Find where the given text appears and provide that cell's center as [X, Y] coordinate. 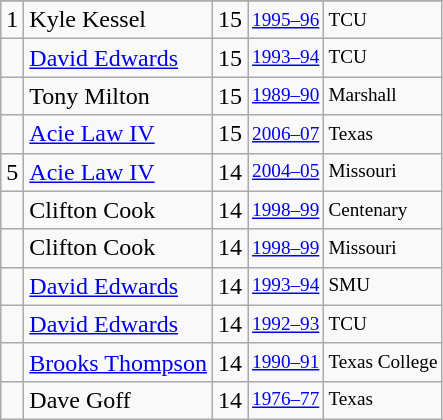
Kyle Kessel [118, 20]
Dave Goff [118, 400]
1995–96 [286, 20]
1976–77 [286, 400]
Tony Milton [118, 96]
Brooks Thompson [118, 362]
5 [12, 172]
2006–07 [286, 134]
Centenary [383, 210]
Texas College [383, 362]
Marshall [383, 96]
SMU [383, 286]
1989–90 [286, 96]
2004–05 [286, 172]
1992–93 [286, 324]
1990–91 [286, 362]
1 [12, 20]
